Identify which cell holds the provided text, then report its [x, y] central coordinate. 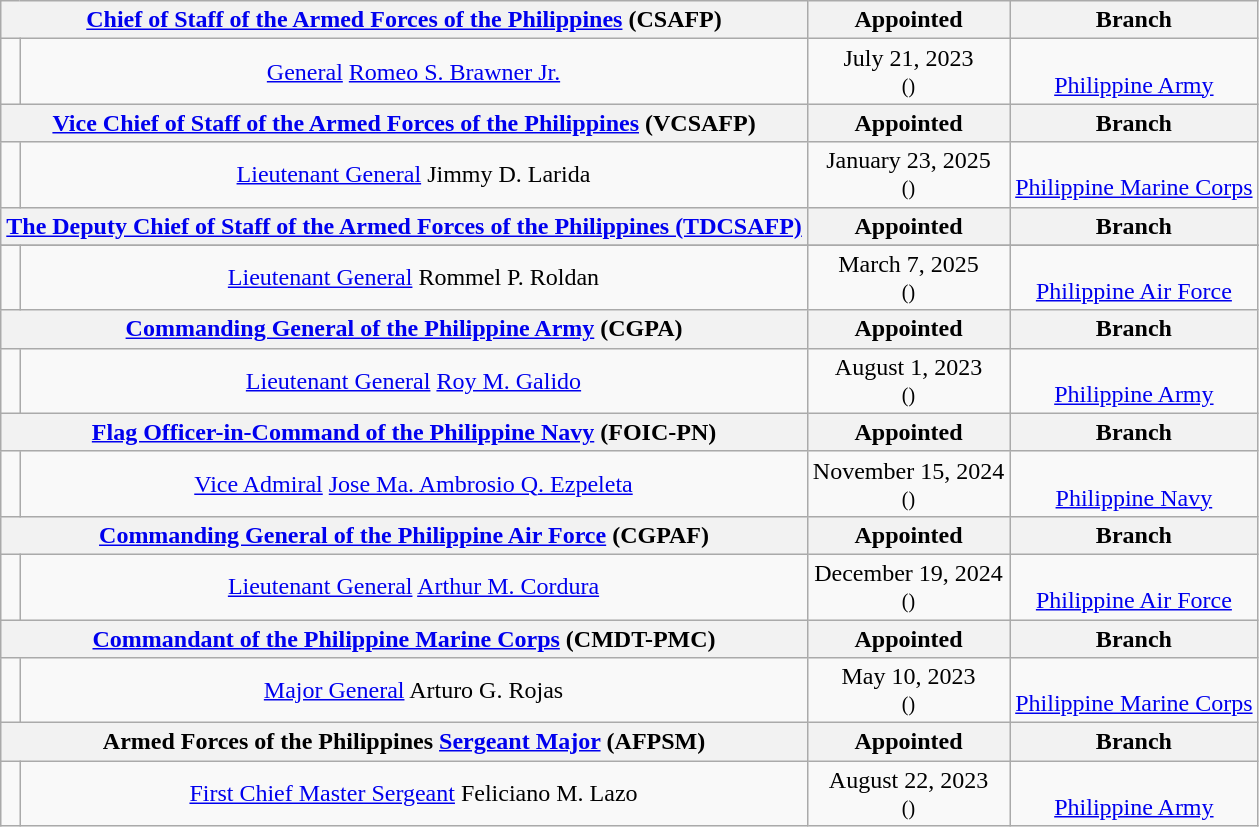
November 15, 2024 () [908, 484]
May 10, 2023 () [908, 690]
Lieutenant General Jimmy D. Larida [414, 174]
The Deputy Chief of Staff of the Armed Forces of the Philippines (TDCSAFP) [404, 226]
Flag Officer-in-Command of the Philippine Navy (FOIC-PN) [404, 432]
Chief of Staff of the Armed Forces of the Philippines (CSAFP) [404, 20]
Commandant of the Philippine Marine Corps (CMDT-PMC) [404, 639]
December 19, 2024 () [908, 586]
Armed Forces of the Philippines Sergeant Major (AFPSM) [404, 742]
Commanding General of the Philippine Air Force (CGPAF) [404, 535]
Philippine Navy [1134, 484]
Lieutenant General Arthur M. Cordura [414, 586]
July 21, 2023 () [908, 72]
Vice Admiral Jose Ma. Ambrosio Q. Ezpeleta [414, 484]
Commanding General of the Philippine Army (CGPA) [404, 329]
August 1, 2023 () [908, 380]
First Chief Master Sergeant Feliciano M. Lazo [414, 794]
Major General Arturo G. Rojas [414, 690]
Vice Chief of Staff of the Armed Forces of the Philippines (VCSAFP) [404, 123]
Lieutenant General Rommel P. Roldan [414, 278]
Lieutenant General Roy M. Galido [414, 380]
March 7, 2025 () [908, 278]
August 22, 2023 () [908, 794]
General Romeo S. Brawner Jr. [414, 72]
January 23, 2025 () [908, 174]
